Identify which cell holds the provided text, then report its [X, Y] central coordinate. 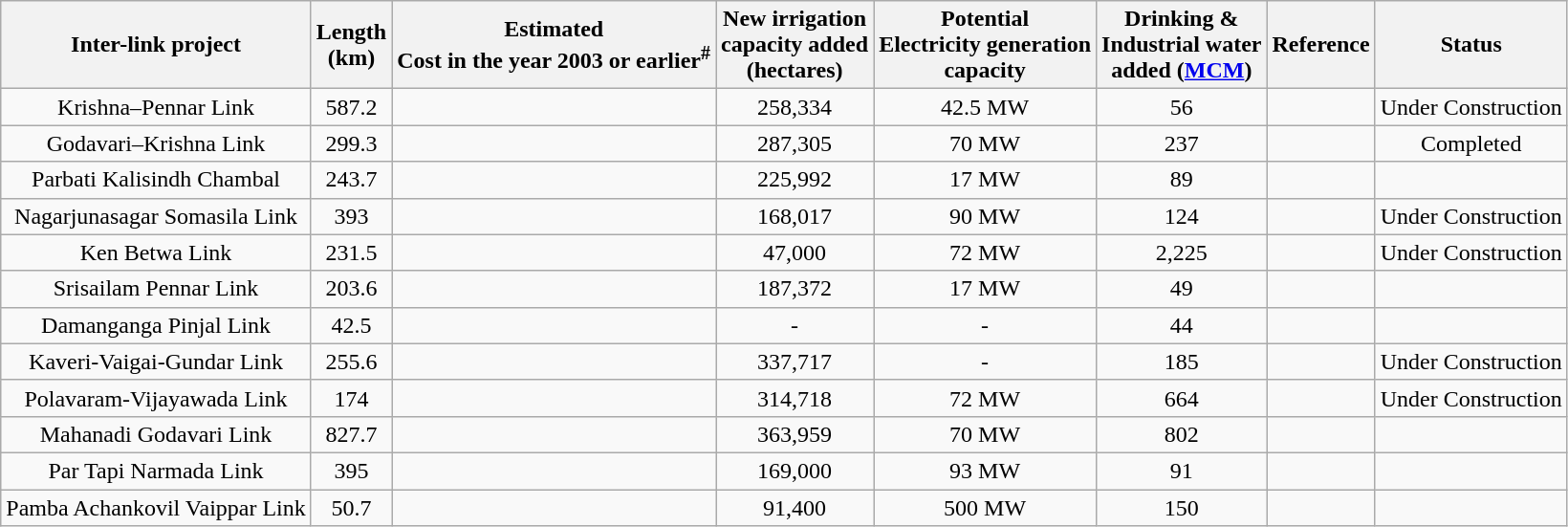
PotentialElectricity generation capacity [985, 45]
Inter-link project [157, 45]
89 [1182, 180]
395 [351, 471]
225,992 [795, 180]
Reference [1321, 45]
Par Tapi Narmada Link [157, 471]
243.7 [351, 180]
664 [1182, 398]
50.7 [351, 508]
168,017 [795, 216]
Mahanadi Godavari Link [157, 434]
91,400 [795, 508]
2,225 [1182, 253]
174 [351, 398]
Ken Betwa Link [157, 253]
827.7 [351, 434]
124 [1182, 216]
299.3 [351, 143]
203.6 [351, 289]
49 [1182, 289]
Pamba Achankovil Vaippar Link [157, 508]
EstimatedCost in the year 2003 or earlier# [555, 45]
Completed [1470, 143]
Length(km) [351, 45]
42.5 MW [985, 107]
Kaveri-Vaigai-Gundar Link [157, 362]
Godavari–Krishna Link [157, 143]
802 [1182, 434]
42.5 [351, 325]
Polavaram-Vijayawada Link [157, 398]
Parbati Kalisindh Chambal [157, 180]
169,000 [795, 471]
91 [1182, 471]
231.5 [351, 253]
150 [1182, 508]
337,717 [795, 362]
Krishna–Pennar Link [157, 107]
Nagarjunasagar Somasila Link [157, 216]
Srisailam Pennar Link [157, 289]
187,372 [795, 289]
587.2 [351, 107]
44 [1182, 325]
287,305 [795, 143]
93 MW [985, 471]
258,334 [795, 107]
90 MW [985, 216]
500 MW [985, 508]
314,718 [795, 398]
Drinking &Industrial wateradded (MCM) [1182, 45]
New irrigationcapacity added(hectares) [795, 45]
255.6 [351, 362]
Status [1470, 45]
47,000 [795, 253]
393 [351, 216]
363,959 [795, 434]
237 [1182, 143]
Damanganga Pinjal Link [157, 325]
56 [1182, 107]
185 [1182, 362]
